Detect which cell encompasses the target text, then output its [x, y] center coordinate. 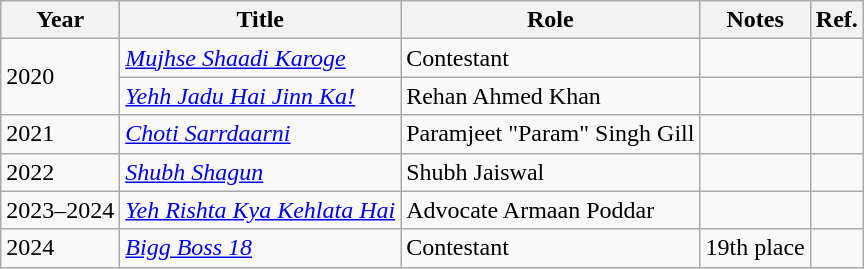
Choti Sarrdaarni [260, 134]
Ref. [836, 20]
Title [260, 20]
Year [60, 20]
Rehan Ahmed Khan [550, 96]
Advocate Armaan Poddar [550, 210]
Mujhse Shaadi Karoge [260, 58]
Yeh Rishta Kya Kehlata Hai [260, 210]
2024 [60, 248]
19th place [755, 248]
2023–2024 [60, 210]
Shubh Shagun [260, 172]
Paramjeet "Param" Singh Gill [550, 134]
Yehh Jadu Hai Jinn Ka! [260, 96]
Bigg Boss 18 [260, 248]
Shubh Jaiswal [550, 172]
2022 [60, 172]
2020 [60, 77]
2021 [60, 134]
Notes [755, 20]
Role [550, 20]
